Output the [x, y] coordinate of the center of the cell containing the given text.  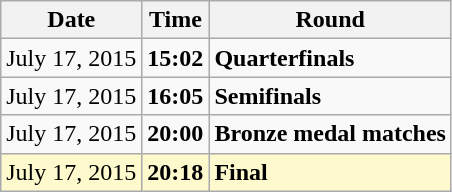
Time [176, 20]
Final [330, 172]
20:18 [176, 172]
Quarterfinals [330, 58]
Bronze medal matches [330, 134]
Date [72, 20]
15:02 [176, 58]
Round [330, 20]
Semifinals [330, 96]
16:05 [176, 96]
20:00 [176, 134]
